Locate the cell with the specified text and output its (x, y) center coordinate. 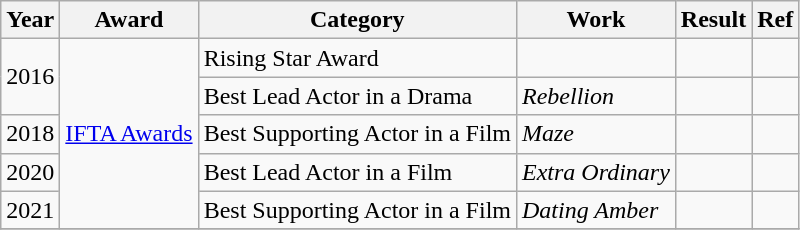
2020 (30, 172)
IFTA Awards (129, 134)
2016 (30, 77)
Work (596, 20)
Best Lead Actor in a Drama (357, 96)
Best Lead Actor in a Film (357, 172)
Rising Star Award (357, 58)
Rebellion (596, 96)
Dating Amber (596, 210)
2018 (30, 134)
Extra Ordinary (596, 172)
2021 (30, 210)
Category (357, 20)
Maze (596, 134)
Ref (776, 20)
Result (713, 20)
Award (129, 20)
Year (30, 20)
